For the text-containing cell, return its midpoint in [x, y] coordinate format. 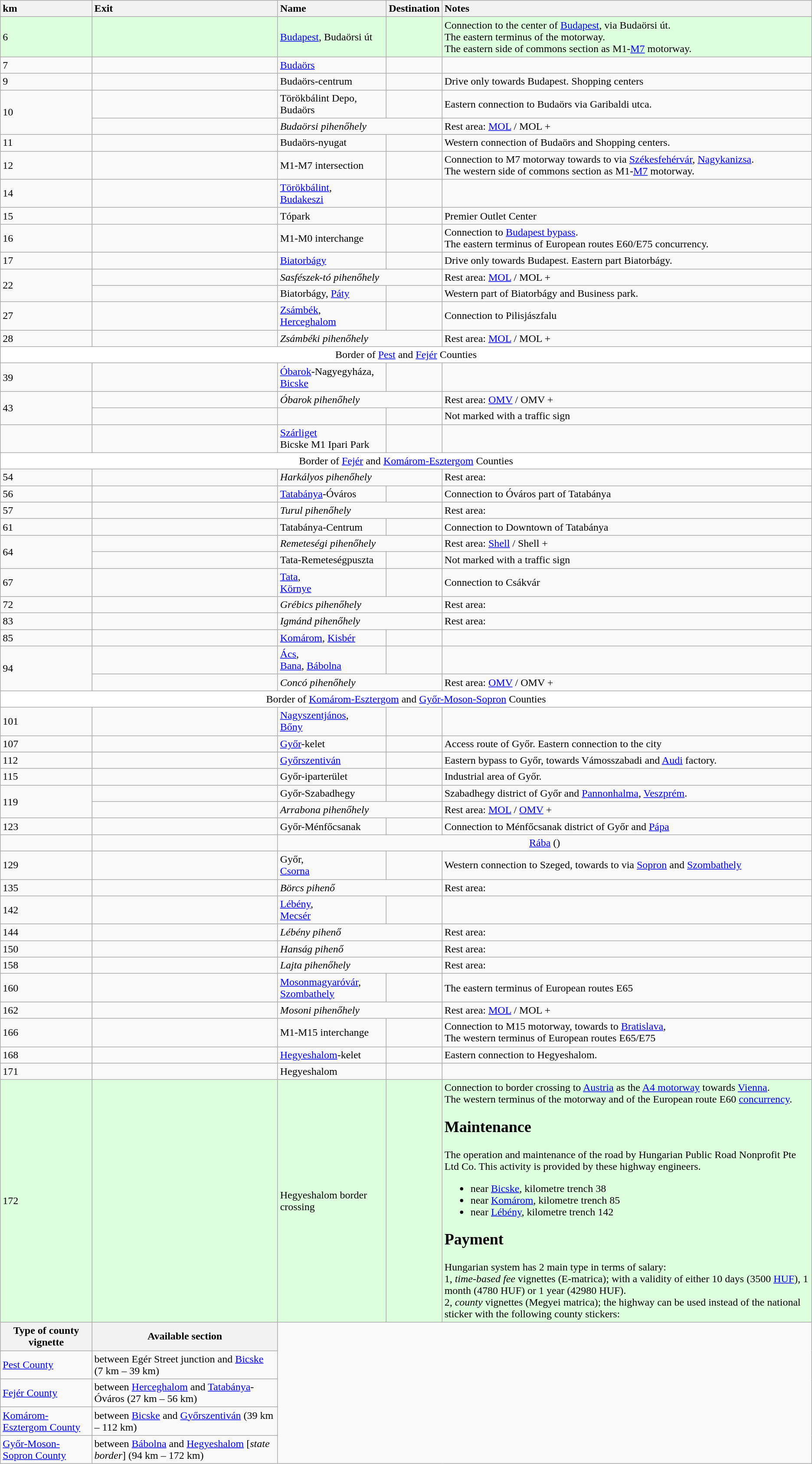
14 [46, 194]
Hegyeshalom-kelet [332, 1055]
Eastern bypass to Győr, towards Vámosszabadi and Audi factory. [627, 760]
Connection to M15 motorway, towards to Bratislava, The western terminus of European routes E65/E75 [627, 1033]
Rest area: MOL / OMV + [627, 810]
Hanság pihenő [360, 949]
Border of Pest and Fejér Counties [406, 355]
Zsámbéki pihenőhely [360, 338]
Komárom, Kisbér [332, 638]
Eastern connection to Budaörs via Garibaldi utca. [627, 104]
Industrial area of Győr. [627, 777]
Rába () [545, 843]
160 [46, 988]
The eastern terminus of European routes E65 [627, 988]
112 [46, 760]
15 [46, 216]
Eastern connection to Hegyeshalom. [627, 1055]
9 [46, 82]
57 [46, 510]
64 [46, 551]
16 [46, 238]
Mosonmagyaróvár,Szombathely [332, 988]
158 [46, 965]
Concó pihenőhely [360, 683]
172 [46, 1201]
123 [46, 826]
168 [46, 1055]
Rest area: Shell / Shell + [627, 543]
Budaörsi pihenőhely [360, 126]
Exit [185, 9]
Győr-kelet [332, 744]
Name [332, 9]
72 [46, 605]
Győr-Szabadhegy [332, 793]
85 [46, 638]
61 [46, 527]
94 [46, 668]
101 [46, 721]
22 [46, 286]
Western connection to Szeged, towards to via Sopron and Szombathely [627, 865]
Zsámbék,Herceghalom [332, 316]
Drive only towards Budapest. Shopping centers [627, 82]
Border of Komárom-Esztergom and Győr-Moson-Sopron Counties [406, 699]
Győr-iparterület [332, 777]
Turul pihenőhely [360, 510]
between Egér Street junction and Bicske (7 km – 39 km) [185, 1365]
SzárligetBicske M1 Ipari Park [332, 438]
Nagyszentjános,Bőny [332, 721]
between Herceghalom and Tatabánya-Óváros (27 km – 56 km) [185, 1393]
Lébény,Mecsér [332, 910]
Notes [627, 9]
Border of Fejér and Komárom-Esztergom Counties [406, 461]
Premier Outlet Center [627, 216]
142 [46, 910]
Óbarok pihenőhely [360, 400]
Törökbálint,Budakeszi [332, 194]
Budaörs-centrum [332, 82]
83 [46, 621]
Connection to Downtown of Tatabánya [627, 527]
M1-M0 interchange [332, 238]
Komárom-Esztergom County [46, 1421]
162 [46, 1010]
Szabadhegy district of Győr and Pannonhalma, Veszprém. [627, 793]
km [46, 9]
54 [46, 477]
Connection to M7 motorway towards to via Székesfehérvár, Nagykanizsa.The western side of commons section as M1-M7 motorway. [627, 165]
56 [46, 494]
Connection to Budapest bypass.The eastern terminus of European routes E60/E75 concurrency. [627, 238]
Type of county vignette [46, 1336]
Tatabánya-Centrum [332, 527]
M1-M7 intersection [332, 165]
Western part of Biatorbágy and Business park. [627, 294]
135 [46, 887]
Budaörs [332, 65]
Harkályos pihenőhely [360, 477]
129 [46, 865]
6 [46, 37]
7 [46, 65]
166 [46, 1033]
Tópark [332, 216]
between Bicske and Győrszentiván (39 km – 112 km) [185, 1421]
144 [46, 932]
Tata,Környe [332, 582]
67 [46, 582]
Remeteségi pihenőhely [360, 543]
Tata-Remeteségpuszta [332, 560]
12 [46, 165]
Pest County [46, 1365]
Lajta pihenőhely [360, 965]
107 [46, 744]
150 [46, 949]
Óbarok-Nagyegyháza,Bicske [332, 377]
Igmánd pihenőhely [360, 621]
Törökbálint Depo,Budaörs [332, 104]
Destination [414, 9]
119 [46, 801]
Ács,Bana, Bábolna [332, 660]
39 [46, 377]
Arrabona pihenőhely [360, 810]
Budapest, Budaörsi út [332, 37]
Győr-Moson-Sopron County [46, 1449]
Grébics pihenőhely [360, 605]
Western connection of Budaörs and Shopping centers. [627, 143]
27 [46, 316]
Lébény pihenő [360, 932]
Hegyeshalom border crossing [332, 1201]
between Bábolna and Hegyeshalom [state border] (94 km – 172 km) [185, 1449]
Biatorbágy [332, 260]
11 [46, 143]
Győr-Ménfőcsanak [332, 826]
17 [46, 260]
Győrszentiván [332, 760]
Access route of Győr. Eastern connection to the city [627, 744]
Budaörs-nyugat [332, 143]
Tatabánya-Óváros [332, 494]
Hegyeshalom [332, 1071]
Győr,Csorna [332, 865]
Connection to Ménfőcsanak district of Győr and Pápa [627, 826]
171 [46, 1071]
Available section [185, 1336]
Mosoni pihenőhely [360, 1010]
Biatorbágy, Páty [332, 294]
43 [46, 408]
Fejér County [46, 1393]
Sasfészek-tó pihenőhely [360, 277]
Connection to Csákvár [627, 582]
10 [46, 112]
Connection to Óváros part of Tatabánya [627, 494]
Drive only towards Budapest. Eastern part Biatorbágy. [627, 260]
M1-M15 interchange [332, 1033]
Börcs pihenő [360, 887]
115 [46, 777]
28 [46, 338]
Connection to the center of Budapest, via Budaörsi út.The eastern terminus of the motorway.The eastern side of commons section as M1-M7 motorway. [627, 37]
Connection to Pilisjászfalu [627, 316]
